Scan for the cell matching the given text and deliver its (x, y) coordinate at center. 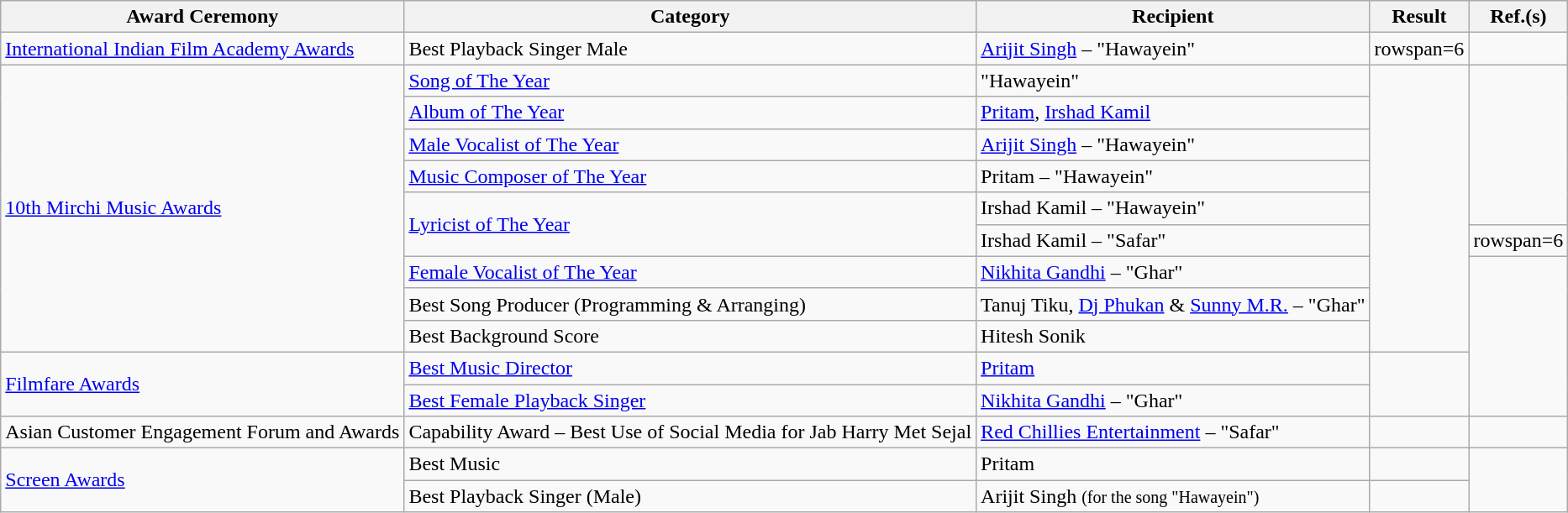
Pritam, Irshad Kamil (1173, 113)
Recipient (1173, 17)
Result (1419, 17)
Screen Awards (203, 480)
Asian Customer Engagement Forum and Awards (203, 432)
Arijit Singh (for the song "Hawayein") (1173, 496)
10th Mirchi Music Awards (203, 208)
Category (691, 17)
"Hawayein" (1173, 81)
Best Female Playback Singer (691, 400)
Lyricist of The Year (691, 224)
Ref.(s) (1518, 17)
Female Vocalist of The Year (691, 272)
Red Chillies Entertainment – "Safar" (1173, 432)
Song of The Year (691, 81)
Capability Award – Best Use of Social Media for Jab Harry Met Sejal (691, 432)
Best Music Director (691, 368)
Filmfare Awards (203, 384)
International Indian Film Academy Awards (203, 49)
Hitesh Sonik (1173, 336)
Pritam – "Hawayein" (1173, 176)
Irshad Kamil – "Safar" (1173, 240)
Irshad Kamil – "Hawayein" (1173, 208)
Award Ceremony (203, 17)
Album of The Year (691, 113)
Best Playback Singer (Male) (691, 496)
Male Vocalist of The Year (691, 144)
Music Composer of The Year (691, 176)
Best Song Producer (Programming & Arranging) (691, 304)
Tanuj Tiku, Dj Phukan & Sunny M.R. – "Ghar" (1173, 304)
Best Music (691, 464)
Best Playback Singer Male (691, 49)
Best Background Score (691, 336)
